Locate the cell with the specified text and output its (x, y) center coordinate. 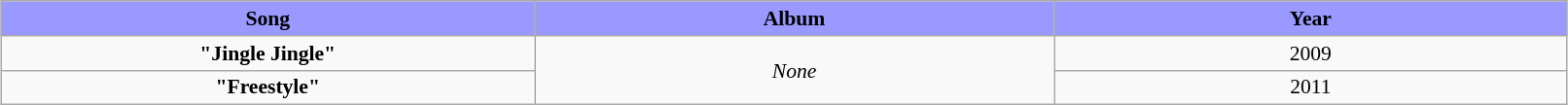
Song (268, 18)
Album (795, 18)
None (795, 70)
"Jingle Jingle" (268, 52)
Year (1311, 18)
2009 (1311, 52)
"Freestyle" (268, 87)
2011 (1311, 87)
